Identify which cell holds the provided text, then report its [x, y] central coordinate. 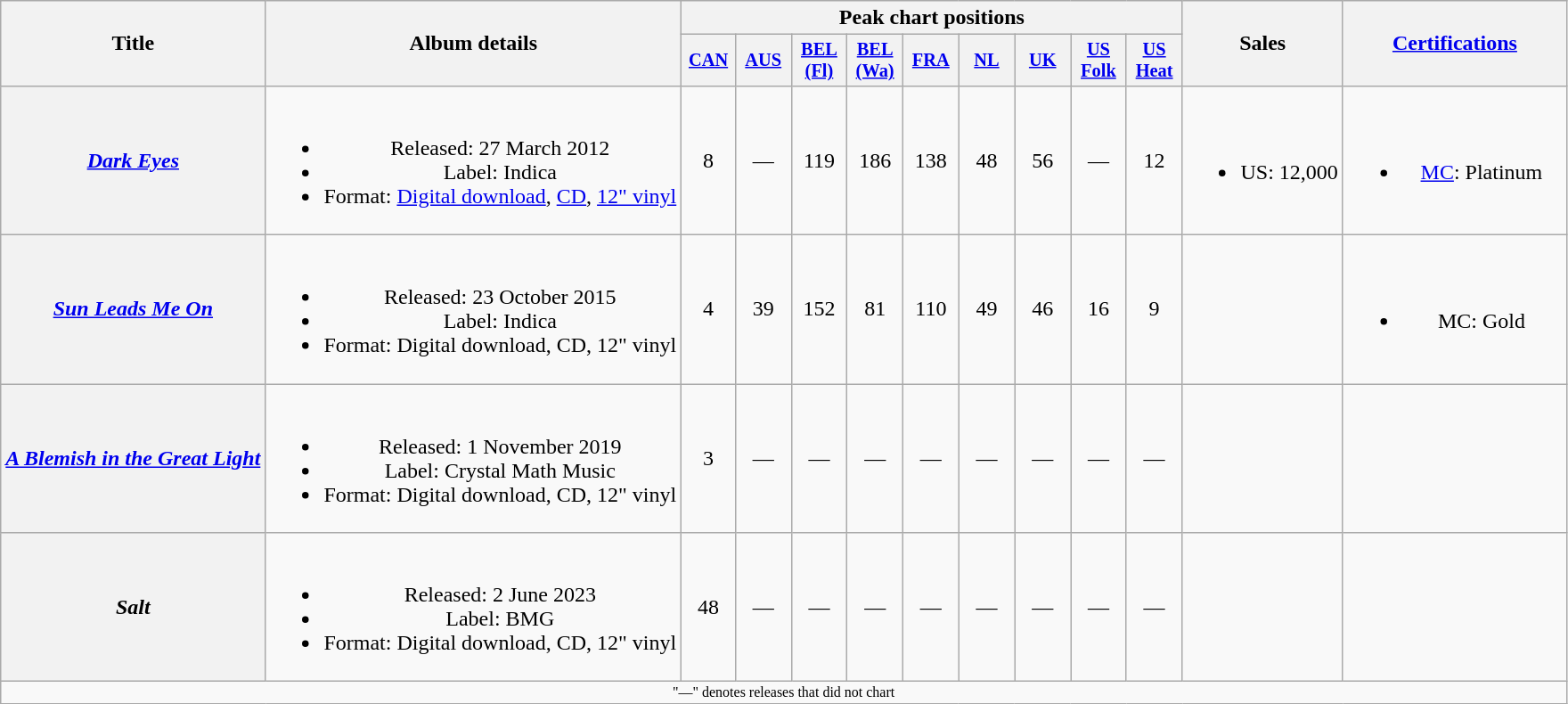
A Blemish in the Great Light [134, 458]
8 [709, 160]
Peak chart positions [932, 18]
110 [930, 310]
USHeat [1155, 61]
US: 12,000 [1262, 160]
Certifications [1454, 44]
186 [875, 160]
16 [1099, 310]
9 [1155, 310]
FRA [930, 61]
Dark Eyes [134, 160]
Title [134, 44]
USFolk [1099, 61]
BEL (Fl) [820, 61]
152 [820, 310]
119 [820, 160]
4 [709, 310]
Sun Leads Me On [134, 310]
39 [763, 310]
"—" denotes releases that did not chart [784, 692]
49 [987, 310]
Released: 1 November 2019Label: Crystal Math MusicFormat: Digital download, CD, 12" vinyl [474, 458]
138 [930, 160]
56 [1042, 160]
Salt [134, 608]
BEL (Wa) [875, 61]
12 [1155, 160]
46 [1042, 310]
MC: Gold [1454, 310]
Released: 27 March 2012Label: IndicaFormat: Digital download, CD, 12" vinyl [474, 160]
81 [875, 310]
Sales [1262, 44]
Released: 23 October 2015Label: IndicaFormat: Digital download, CD, 12" vinyl [474, 310]
Album details [474, 44]
MC: Platinum [1454, 160]
UK [1042, 61]
AUS [763, 61]
3 [709, 458]
Released: 2 June 2023Label: BMGFormat: Digital download, CD, 12" vinyl [474, 608]
CAN [709, 61]
NL [987, 61]
